Extract the [X, Y] coordinate from the center of the cell holding the provided text.  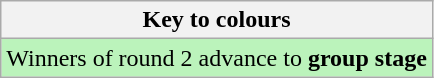
Key to colours [217, 20]
Winners of round 2 advance to group stage [217, 58]
